Detect which cell encompasses the target text, then output its (x, y) center coordinate. 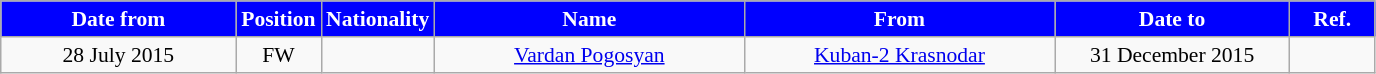
Kuban-2 Krasnodar (899, 55)
Name (589, 19)
FW (278, 55)
Position (278, 19)
31 December 2015 (1172, 55)
Nationality (378, 19)
Vardan Pogosyan (589, 55)
Ref. (1332, 19)
28 July 2015 (118, 55)
From (899, 19)
Date to (1172, 19)
Date from (118, 19)
